Provide the (X, Y) coordinate of the cell's center where the given text is located.  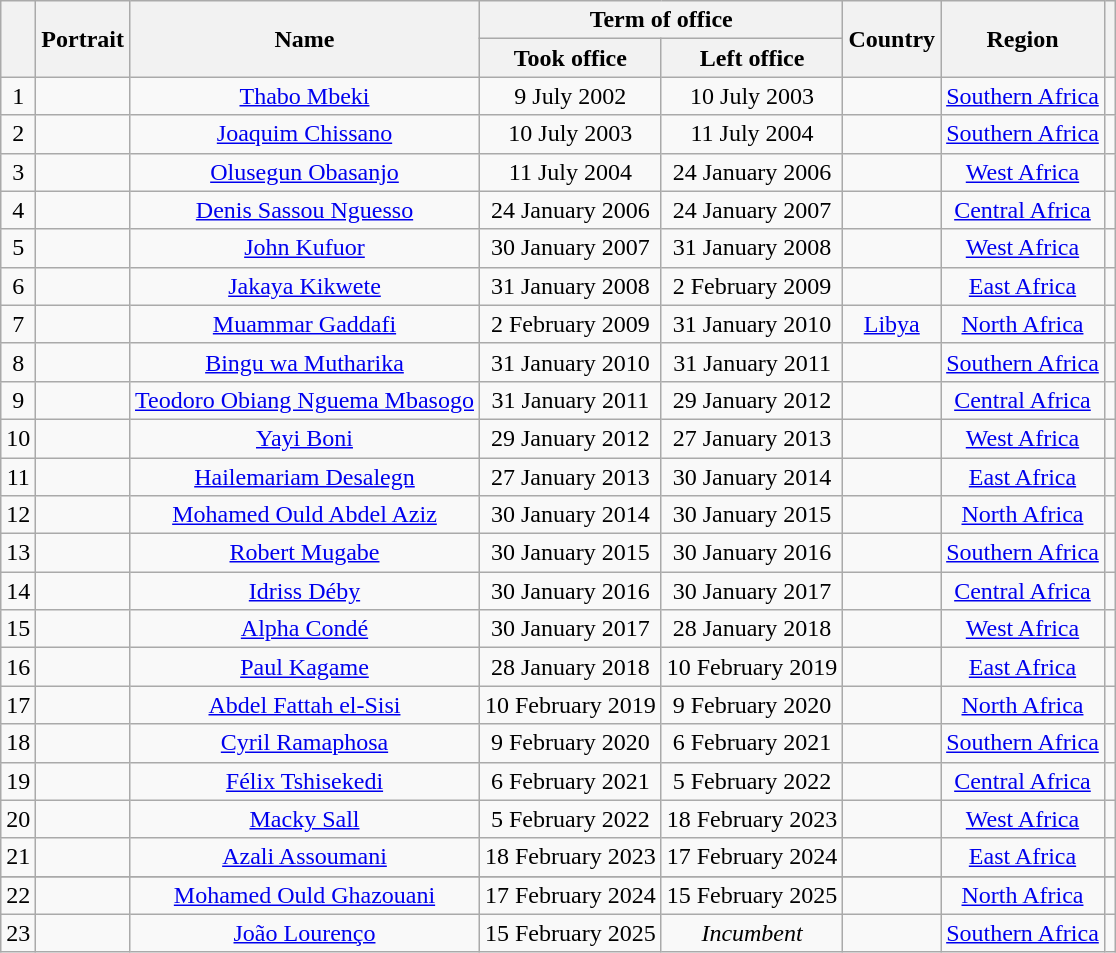
Macky Sall (304, 819)
14 (18, 591)
12 (18, 515)
Azali Assoumani (304, 857)
Yayi Boni (304, 438)
Abdel Fattah el-Sisi (304, 705)
18 (18, 743)
Joaquim Chissano (304, 134)
22 (18, 895)
9 (18, 400)
8 (18, 362)
15 (18, 629)
Portrait (83, 39)
Thabo Mbeki (304, 96)
2 (18, 134)
1 (18, 96)
Mohamed Ould Ghazouani (304, 895)
Olusegun Obasanjo (304, 172)
Robert Mugabe (304, 553)
30 January 2007 (570, 248)
3 (18, 172)
Denis Sassou Nguesso (304, 210)
13 (18, 553)
Name (304, 39)
23 (18, 933)
7 (18, 324)
11 (18, 477)
Félix Tshisekedi (304, 781)
24 January 2007 (752, 210)
Bingu wa Mutharika (304, 362)
Incumbent (752, 933)
Hailemariam Desalegn (304, 477)
Alpha Condé (304, 629)
9 July 2002 (570, 96)
Cyril Ramaphosa (304, 743)
João Lourenço (304, 933)
Paul Kagame (304, 667)
Muammar Gaddafi (304, 324)
16 (18, 667)
Jakaya Kikwete (304, 286)
Teodoro Obiang Nguema Mbasogo (304, 400)
Term of office (660, 20)
17 (18, 705)
Country (892, 39)
Mohamed Ould Abdel Aziz (304, 515)
5 (18, 248)
John Kufuor (304, 248)
4 (18, 210)
6 (18, 286)
Idriss Déby (304, 591)
Took office (570, 58)
10 (18, 438)
20 (18, 819)
Libya (892, 324)
21 (18, 857)
Left office (752, 58)
19 (18, 781)
Region (1023, 39)
